Search for the cell housing the specified text and yield its (X, Y) center coordinate. 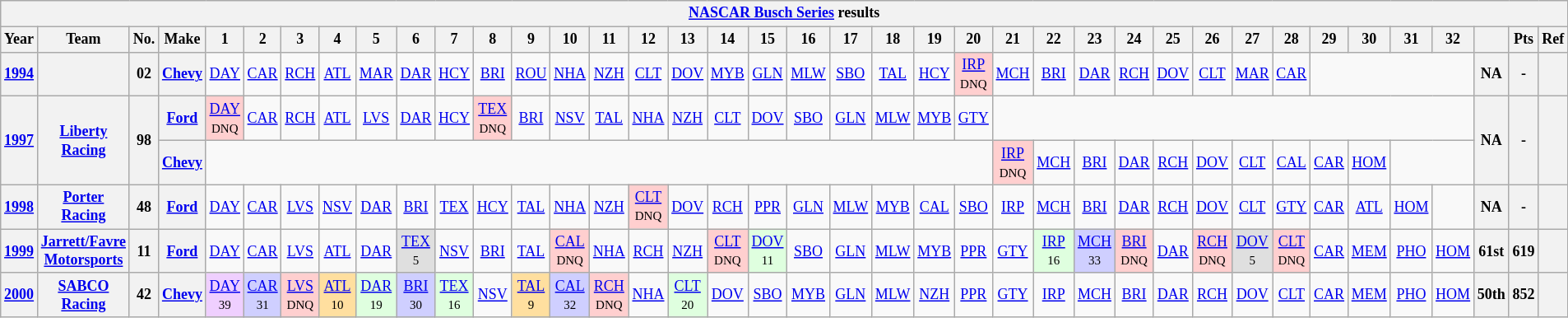
Liberty Racing (83, 140)
TEX5 (416, 251)
16 (808, 40)
26 (1213, 40)
42 (143, 295)
Porter Racing (83, 207)
98 (143, 140)
TEXDNQ (492, 119)
22 (1054, 40)
61st (1491, 251)
DAY39 (225, 295)
50th (1491, 295)
7 (454, 40)
SABCO Racing (83, 295)
CALDNQ (570, 251)
DOV11 (768, 251)
ATL10 (337, 295)
619 (1524, 251)
28 (1292, 40)
No. (143, 40)
48 (143, 207)
17 (851, 40)
852 (1524, 295)
BRI30 (416, 295)
10 (570, 40)
1998 (20, 207)
1999 (20, 251)
18 (893, 40)
21 (1013, 40)
MCH33 (1095, 251)
TEX (454, 207)
6 (416, 40)
Ref (1553, 40)
02 (143, 74)
Make (183, 40)
DAYDNQ (225, 119)
2 (262, 40)
NASCAR Busch Series results (785, 13)
LVSDNQ (300, 295)
15 (768, 40)
Team (83, 40)
DOV5 (1252, 251)
3 (300, 40)
1997 (20, 140)
12 (648, 40)
14 (728, 40)
Jarrett/Favre Motorsports (83, 251)
DAR19 (376, 295)
5 (376, 40)
TEX16 (454, 295)
31 (1412, 40)
23 (1095, 40)
TAL9 (531, 295)
2000 (20, 295)
ROU (531, 74)
CLT20 (688, 295)
1 (225, 40)
29 (1329, 40)
Year (20, 40)
13 (688, 40)
BRIDNQ (1134, 251)
24 (1134, 40)
30 (1369, 40)
8 (492, 40)
4 (337, 40)
25 (1173, 40)
CAR31 (262, 295)
9 (531, 40)
19 (935, 40)
1994 (20, 74)
Pts (1524, 40)
20 (974, 40)
CAL32 (570, 295)
IRP16 (1054, 251)
27 (1252, 40)
32 (1453, 40)
